Return the (X, Y) coordinate for the center point of the cell that contains the specified text.  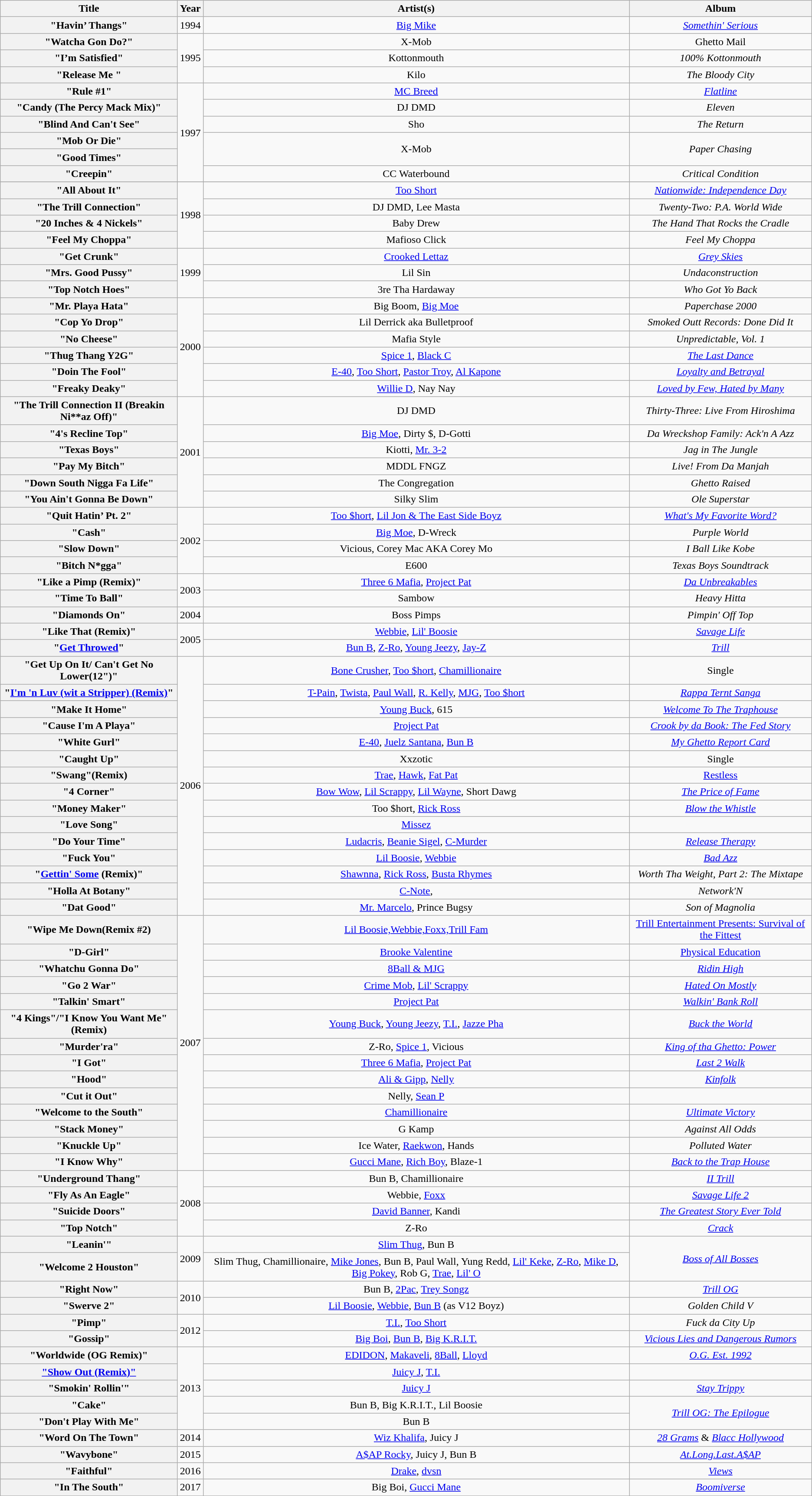
Ultimate Victory (721, 1112)
Slim Thug, Chamillionaire, Mike Jones, Bun B, Paul Wall, Yung Redd, Lil' Keke, Z-Ro, Mike D, Big Pokey, Rob G, Trae, Lil' O (416, 1267)
Boomiverse (721, 1487)
1997 (190, 132)
Ludacris, Beanie Sigel, C-Murder (416, 841)
Vicious Lies and Dangerous Rumors (721, 1339)
"I’m Satisfied" (89, 58)
2010 (190, 1297)
Album (721, 9)
Gucci Mane, Rich Boy, Blaze-1 (416, 1162)
"Word On The Town" (89, 1438)
Polluted Water (721, 1145)
2008 (190, 1203)
"Go 2 War" (89, 985)
"Hood" (89, 1079)
Stay Trippy (721, 1388)
T-Pain, Twista, Paul Wall, R. Kelly, MJG, Too $hort (416, 692)
DJ DMD, Lee Masta (416, 207)
1995 (190, 58)
1994 (190, 25)
Too $hort, Lil Jon & The East Side Boyz (416, 516)
Lil Derrick aka Bulletproof (416, 322)
Lil Boosie, Webbie, Bun B (as V12 Boyz) (416, 1306)
Trae, Hawk, Fat Pat (416, 775)
"Holla At Botany" (89, 891)
Restless (721, 775)
Vicious, Corey Mac AKA Corey Mo (416, 549)
"Murder'ra" (89, 1046)
Critical Condition (721, 174)
Big Moe, Dirty $, D-Gotti (416, 433)
"Leanin'" (89, 1244)
"4 Corner" (89, 792)
Blow the Whistle (721, 808)
"The Trill Connection II (Breakin Ni**az Off)" (89, 410)
Trill OG: The Epilogue (721, 1413)
"Knuckle Up" (89, 1145)
Rappa Ternt Sanga (721, 692)
"I Got" (89, 1063)
"Diamonds On" (89, 615)
"Don't Play With Me" (89, 1421)
Bun B, Z-Ro, Young Jeezy, Jay-Z (416, 648)
"Good Times" (89, 157)
"Cop Yo Drop" (89, 322)
"Caught Up" (89, 759)
"Mr. Playa Hata" (89, 306)
"Cut it Out" (89, 1096)
Unpredictable, Vol. 1 (721, 339)
Boss of All Bosses (721, 1258)
Too $hort, Rick Ross (416, 808)
Texas Boys Soundtrack (721, 565)
E-40, Juelz Santana, Bun B (416, 742)
Paperchase 2000 (721, 306)
Big Mike (416, 25)
"Welcome to the South" (89, 1112)
"Dat Good" (89, 907)
Artist(s) (416, 9)
Network'N (721, 891)
"Watcha Gon Do?" (89, 42)
"In The South" (89, 1487)
Somethin' Serious (721, 25)
"Make It Home" (89, 709)
"Down South Nigga Fa Life" (89, 483)
Buck the World (721, 1024)
Welcome To The Traphouse (721, 709)
Baby Drew (416, 223)
Silky Slim (416, 499)
Eleven (721, 108)
Juicy J, T.I. (416, 1372)
Crime Mob, Lil' Scrappy (416, 985)
King of tha Ghetto: Power (721, 1046)
Xxzotic (416, 759)
100% Kottonmouth (721, 58)
3re Tha Hardaway (416, 289)
2014 (190, 1438)
My Ghetto Report Card (721, 742)
"Swang"(Remix) (89, 775)
Da Unbreakables (721, 582)
Shawnna, Rick Ross, Busta Rhymes (416, 874)
"4 Kings"/"I Know You Want Me"(Remix) (89, 1024)
"Swerve 2" (89, 1306)
Kinfolk (721, 1079)
C-Note, (416, 891)
Missez (416, 825)
Smoked Outt Records: Done Did It (721, 322)
What's My Favorite Word? (721, 516)
"Mob Or Die" (89, 141)
Flatline (721, 91)
Crack (721, 1228)
Ghetto Mail (721, 42)
MDDL FNGZ (416, 466)
"Thug Thang Y2G" (89, 355)
"4's Recline Top" (89, 433)
"Pimp" (89, 1322)
Bun B, Big K.R.I.T., Lil Boosie (416, 1405)
David Banner, Kandi (416, 1211)
Release Therapy (721, 841)
Back to the Trap House (721, 1162)
Da Wreckshop Family: Ack'n A Azz (721, 433)
Jag in The Jungle (721, 449)
Sho (416, 124)
Big Boi, Bun B, Big K.R.I.T. (416, 1339)
"Freaky Deaky" (89, 388)
Lil Boosie,Webbie,Foxx,Trill Fam (416, 929)
Walkin' Bank Roll (721, 1001)
"Like a Pimp (Remix)" (89, 582)
Brooke Valentine (416, 952)
Webbie, Foxx (416, 1195)
Spice 1, Black C (416, 355)
"I Know Why" (89, 1162)
O.G. Est. 1992 (721, 1355)
The Hand That Rocks the Cradle (721, 223)
"Doin The Fool" (89, 372)
Mafioso Click (416, 240)
Chamillionaire (416, 1112)
Juicy J (416, 1388)
Son of Magnolia (721, 907)
"Slow Down" (89, 549)
Against All Odds (721, 1129)
2015 (190, 1454)
Kottonmouth (416, 58)
1998 (190, 215)
Ridin High (721, 968)
Savage Life (721, 631)
"Candy (The Percy Mack Mix)" (89, 108)
Lil Sin (416, 273)
Boss Pimps (416, 615)
2006 (190, 786)
28 Grams & Blacc Hollywood (721, 1438)
"Bitch N*gga" (89, 565)
"Release Me " (89, 75)
"Get Up On It/ Can't Get No Lower(12")" (89, 670)
"Suicide Doors" (89, 1211)
"20 Inches & 4 Nickels" (89, 223)
8Ball & MJG (416, 968)
2003 (190, 590)
"Gettin' Some (Remix)" (89, 874)
The Bloody City (721, 75)
"Do Your Time" (89, 841)
E600 (416, 565)
Purple World (721, 532)
A$AP Rocky, Juicy J, Bun B (416, 1454)
"All About It" (89, 190)
2009 (190, 1258)
Year (190, 9)
Big Boi, Gucci Mane (416, 1487)
Big Moe, D-Wreck (416, 532)
2013 (190, 1388)
Nelly, Sean P (416, 1096)
2017 (190, 1487)
"Welcome 2 Houston" (89, 1267)
Trill (721, 648)
"Pay My Bitch" (89, 466)
"Blind And Can't See" (89, 124)
"Top Notch" (89, 1228)
"Underground Thang" (89, 1178)
Wiz Khalifa, Juicy J (416, 1438)
2005 (190, 640)
Title (89, 9)
Mr. Marcelo, Prince Bugsy (416, 907)
Trill OG (721, 1289)
2004 (190, 615)
Hated On Mostly (721, 985)
Lil Boosie, Webbie (416, 858)
Z-Ro (416, 1228)
"Faithful" (89, 1471)
"Fuck You" (89, 858)
Bun B, Chamillionaire (416, 1178)
"Cause I'm A Playa" (89, 725)
"Stack Money" (89, 1129)
The Congregation (416, 483)
"Texas Boys" (89, 449)
2002 (190, 541)
Trill Entertainment Presents: Survival of the Fittest (721, 929)
"You Ain't Gonna Be Down" (89, 499)
Undaconstruction (721, 273)
Live! From Da Manjah (721, 466)
Ghetto Raised (721, 483)
At.Long.Last.A$AP (721, 1454)
Savage Life 2 (721, 1195)
Bow Wow, Lil Scrappy, Lil Wayne, Short Dawg (416, 792)
Fuck da City Up (721, 1322)
Crook by da Book: The Fed Story (721, 725)
Views (721, 1471)
CC Waterbound (416, 174)
"Show Out (Remix)" (89, 1372)
"Whatchu Gonna Do" (89, 968)
"Time To Ball" (89, 598)
"Top Notch Hoes" (89, 289)
2012 (190, 1330)
Slim Thug, Bun B (416, 1244)
Bone Crusher, Too $hort, Chamillionaire (416, 670)
"Money Maker" (89, 808)
"Creepin" (89, 174)
Heavy Hitta (721, 598)
"Like That (Remix)" (89, 631)
Willie D, Nay Nay (416, 388)
Golden Child V (721, 1306)
I Ball Like Kobe (721, 549)
E-40, Too Short, Pastor Troy, Al Kapone (416, 372)
"Love Song" (89, 825)
"Quit Hatin’ Pt. 2" (89, 516)
"Fly As An Eagle" (89, 1195)
"Worldwide (OG Remix)" (89, 1355)
"Cake" (89, 1405)
Loved by Few, Hated by Many (721, 388)
Feel My Choppa (721, 240)
Young Buck, 615 (416, 709)
Young Buck, Young Jeezy, T.I., Jazze Pha (416, 1024)
"Get Throwed" (89, 648)
"Wipe Me Down(Remix #2) (89, 929)
T.I., Too Short (416, 1322)
Ice Water, Raekwon, Hands (416, 1145)
Ole Superstar (721, 499)
Bad Azz (721, 858)
Big Boom, Big Moe (416, 306)
Kiotti, Mr. 3-2 (416, 449)
Webbie, Lil' Boosie (416, 631)
Paper Chasing (721, 149)
Bun B, 2Pac, Trey Songz (416, 1289)
Grey Skies (721, 256)
Mafia Style (416, 339)
Who Got Yo Back (721, 289)
"D-Girl" (89, 952)
The Price of Fame (721, 792)
"Gossip" (89, 1339)
Twenty-Two: P.A. World Wide (721, 207)
2000 (190, 347)
"Cash" (89, 532)
"White Gurl" (89, 742)
2001 (190, 452)
"Havin’ Thangs" (89, 25)
The Return (721, 124)
"Wavybone" (89, 1454)
Drake, dvsn (416, 1471)
"Mrs. Good Pussy" (89, 273)
2007 (190, 1043)
Z-Ro, Spice 1, Vicious (416, 1046)
The Last Dance (721, 355)
1999 (190, 273)
Nationwide: Independence Day (721, 190)
Pimpin' Off Top (721, 615)
Loyalty and Betrayal (721, 372)
Too Short (416, 190)
G Kamp (416, 1129)
"No Cheese" (89, 339)
Ali & Gipp, Nelly (416, 1079)
"Smokin' Rollin'" (89, 1388)
Physical Education (721, 952)
Sambow (416, 598)
Thirty-Three: Live From Hiroshima (721, 410)
Last 2 Walk (721, 1063)
The Greatest Story Ever Told (721, 1211)
II Trill (721, 1178)
Bun B (416, 1421)
2016 (190, 1471)
"Feel My Choppa" (89, 240)
EDIDON, Makaveli, 8Ball, Lloyd (416, 1355)
MC Breed (416, 91)
Crooked Lettaz (416, 256)
"Talkin' Smart" (89, 1001)
"The Trill Connection" (89, 207)
Worth Tha Weight, Part 2: The Mixtape (721, 874)
Kilo (416, 75)
"Right Now" (89, 1289)
"Get Crunk" (89, 256)
"I'm 'n Luv (wit a Stripper) (Remix)" (89, 692)
"Rule #1" (89, 91)
